Determine the [X, Y] coordinate at the center of the cell enclosing the given text.  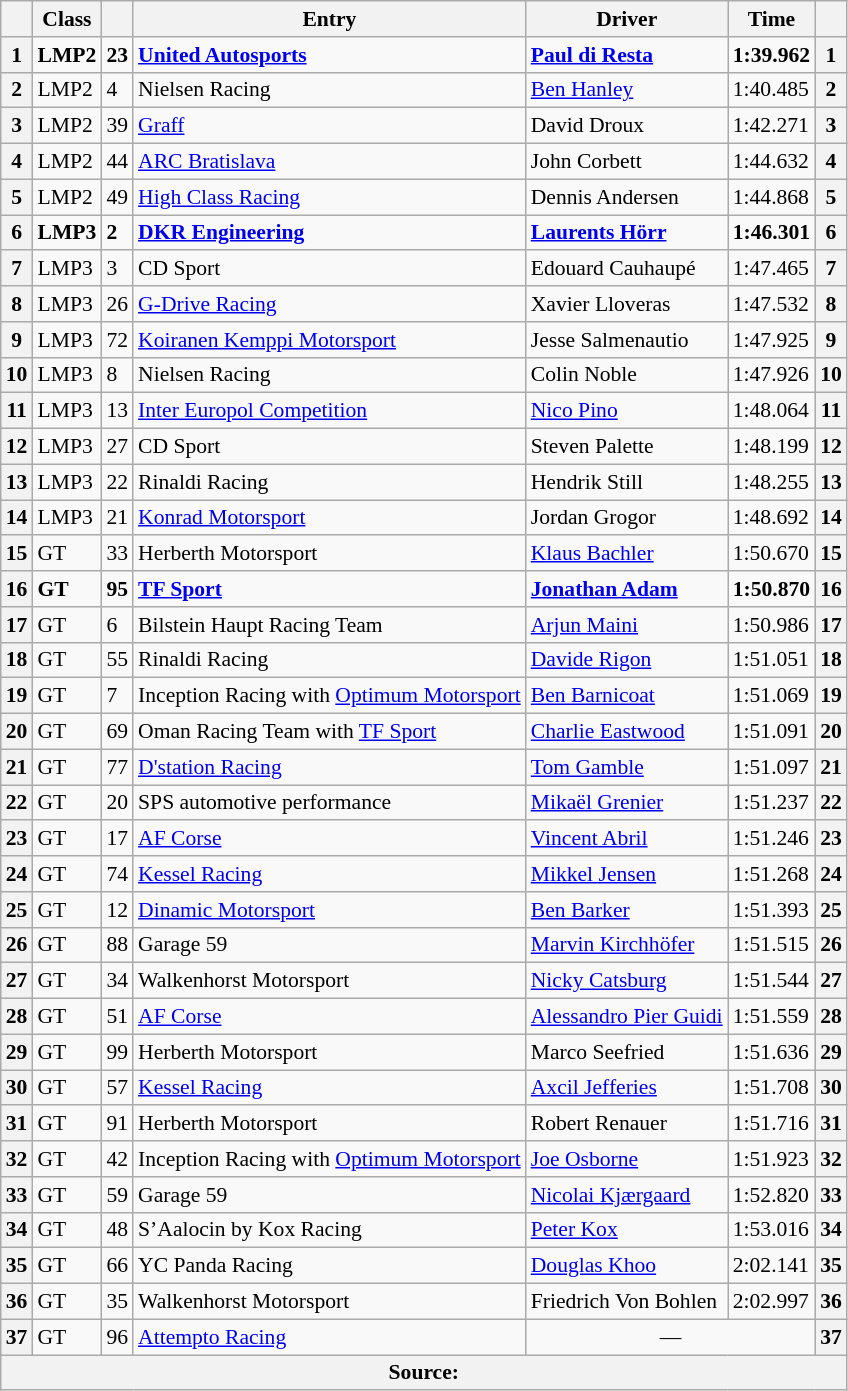
Mikkel Jensen [627, 874]
Laurents Hörr [627, 233]
Ben Barnicoat [627, 696]
TF Sport [330, 589]
Nico Pino [627, 411]
77 [117, 767]
1:51.515 [772, 945]
99 [117, 1052]
1:51.708 [772, 1088]
Peter Kox [627, 1230]
Colin Noble [627, 375]
1:53.016 [772, 1230]
John Corbett [627, 162]
D'station Racing [330, 767]
Nicolai Kjærgaard [627, 1195]
Xavier Lloveras [627, 304]
Graff [330, 126]
Mikaël Grenier [627, 803]
High Class Racing [330, 197]
1:39.962 [772, 55]
1:48.064 [772, 411]
95 [117, 589]
DKR Engineering [330, 233]
1:51.393 [772, 910]
1:50.870 [772, 589]
44 [117, 162]
1:51.091 [772, 732]
Konrad Motorsport [330, 518]
Driver [627, 19]
1:51.716 [772, 1124]
Paul di Resta [627, 55]
Edouard Cauhaupé [627, 269]
39 [117, 126]
1:51.923 [772, 1159]
Jonathan Adam [627, 589]
David Droux [627, 126]
Dinamic Motorsport [330, 910]
United Autosports [330, 55]
Marco Seefried [627, 1052]
1:51.544 [772, 981]
— [670, 1337]
Joe Osborne [627, 1159]
2:02.141 [772, 1266]
1:51.636 [772, 1052]
51 [117, 1017]
42 [117, 1159]
88 [117, 945]
55 [117, 660]
48 [117, 1230]
Jordan Grogor [627, 518]
Davide Rigon [627, 660]
Axcil Jefferies [627, 1088]
Dennis Andersen [627, 197]
Alessandro Pier Guidi [627, 1017]
Ben Hanley [627, 90]
1:52.820 [772, 1195]
Klaus Bachler [627, 554]
57 [117, 1088]
1:51.069 [772, 696]
YC Panda Racing [330, 1266]
91 [117, 1124]
Charlie Eastwood [627, 732]
69 [117, 732]
Time [772, 19]
ARC Bratislava [330, 162]
66 [117, 1266]
Robert Renauer [627, 1124]
S’Aalocin by Kox Racing [330, 1230]
Inter Europol Competition [330, 411]
74 [117, 874]
1:47.465 [772, 269]
1:44.868 [772, 197]
96 [117, 1337]
Vincent Abril [627, 839]
1:51.097 [772, 767]
1:51.237 [772, 803]
1:51.268 [772, 874]
1:47.926 [772, 375]
Source: [424, 1373]
Attempto Racing [330, 1337]
1:40.485 [772, 90]
G-Drive Racing [330, 304]
Ben Barker [627, 910]
1:42.271 [772, 126]
1:50.986 [772, 625]
1:51.246 [772, 839]
1:47.532 [772, 304]
Nicky Catsburg [627, 981]
Jesse Salmenautio [627, 340]
Hendrik Still [627, 482]
1:50.670 [772, 554]
Bilstein Haupt Racing Team [330, 625]
2:02.997 [772, 1302]
1:48.199 [772, 447]
72 [117, 340]
Koiranen Kemppi Motorsport [330, 340]
1:51.051 [772, 660]
59 [117, 1195]
1:48.255 [772, 482]
Douglas Khoo [627, 1266]
Entry [330, 19]
1:51.559 [772, 1017]
Oman Racing Team with TF Sport [330, 732]
Class [66, 19]
SPS automotive performance [330, 803]
Friedrich Von Bohlen [627, 1302]
1:47.925 [772, 340]
1:46.301 [772, 233]
Steven Palette [627, 447]
Marvin Kirchhöfer [627, 945]
49 [117, 197]
1:48.692 [772, 518]
Tom Gamble [627, 767]
1:44.632 [772, 162]
Arjun Maini [627, 625]
